Return [x, y] of the center of cell containing provided text 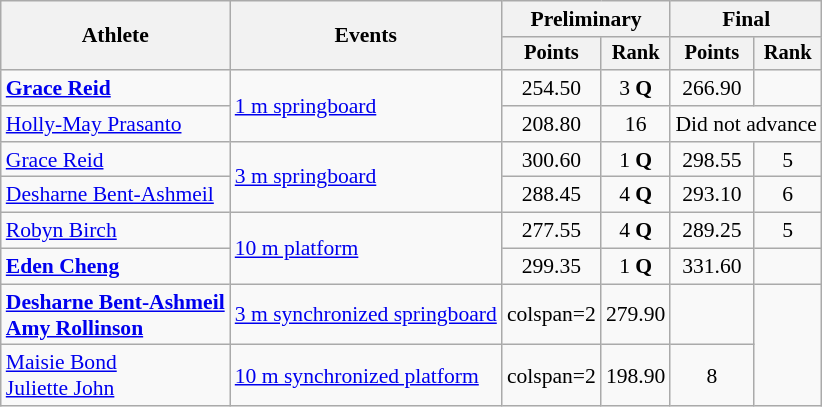
289.25 [712, 231]
300.60 [552, 160]
Final [746, 19]
Desharne Bent-AshmeilAmy Rollinson [116, 314]
10 m synchronized platform [366, 376]
277.55 [552, 231]
3 m springboard [366, 178]
Holly-May Prasanto [116, 124]
208.80 [552, 124]
Did not advance [746, 124]
Robyn Birch [116, 231]
6 [788, 195]
16 [636, 124]
3 m synchronized springboard [366, 314]
Preliminary [586, 19]
Desharne Bent-Ashmeil [116, 195]
Events [366, 36]
288.45 [552, 195]
298.55 [712, 160]
Maisie BondJuliette John [116, 376]
10 m platform [366, 248]
198.90 [636, 376]
266.90 [712, 88]
Athlete [116, 36]
Eden Cheng [116, 267]
279.90 [636, 314]
8 [712, 376]
254.50 [552, 88]
331.60 [712, 267]
1 m springboard [366, 106]
293.10 [712, 195]
3 Q [636, 88]
299.35 [552, 267]
